Extract the [x, y] coordinate from the center of the cell holding the provided text.  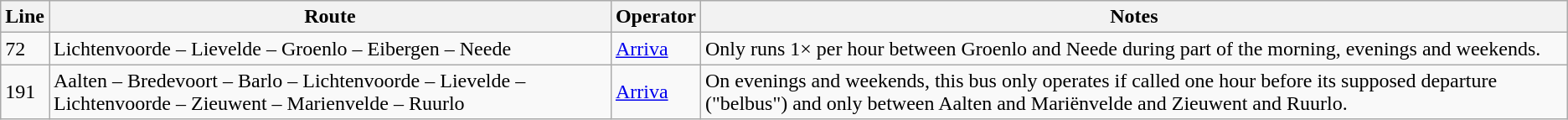
Only runs 1× per hour between Groenlo and Neede during part of the morning, evenings and weekends. [1134, 49]
191 [25, 92]
Route [330, 17]
Operator [655, 17]
72 [25, 49]
Notes [1134, 17]
Lichtenvoorde – Lievelde – Groenlo – Eibergen – Neede [330, 49]
Aalten – Bredevoort – Barlo – Lichtenvoorde – Lievelde – Lichtenvoorde – Zieuwent – Marienvelde – Ruurlo [330, 92]
Line [25, 17]
